Search for the cell housing the specified text and yield its (X, Y) center coordinate. 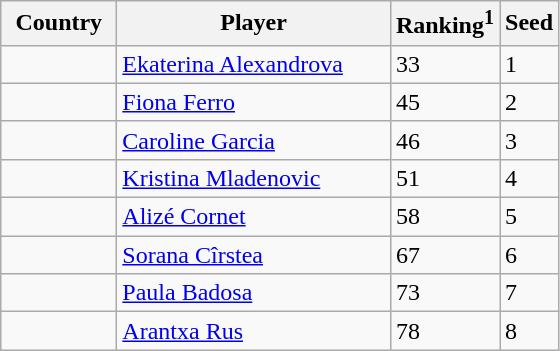
8 (530, 331)
Arantxa Rus (254, 331)
Caroline Garcia (254, 140)
1 (530, 64)
78 (444, 331)
58 (444, 217)
51 (444, 178)
Kristina Mladenovic (254, 178)
Sorana Cîrstea (254, 255)
Fiona Ferro (254, 102)
Alizé Cornet (254, 217)
45 (444, 102)
Ekaterina Alexandrova (254, 64)
Ranking1 (444, 24)
4 (530, 178)
6 (530, 255)
2 (530, 102)
73 (444, 293)
Seed (530, 24)
33 (444, 64)
46 (444, 140)
Player (254, 24)
5 (530, 217)
7 (530, 293)
3 (530, 140)
67 (444, 255)
Paula Badosa (254, 293)
Country (59, 24)
